Output the [x, y] coordinate of the center of the cell containing the given text.  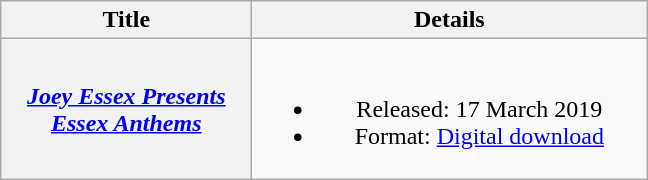
Joey Essex Presents Essex Anthems [126, 109]
Title [126, 20]
Details [450, 20]
Released: 17 March 2019Format: Digital download [450, 109]
